Output the [X, Y] coordinate of the center of the cell containing the given text.  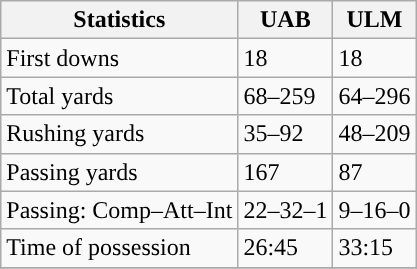
87 [374, 172]
22–32–1 [286, 210]
UAB [286, 20]
35–92 [286, 134]
Passing yards [120, 172]
Total yards [120, 96]
Rushing yards [120, 134]
33:15 [374, 248]
48–209 [374, 134]
Passing: Comp–Att–Int [120, 210]
26:45 [286, 248]
68–259 [286, 96]
167 [286, 172]
9–16–0 [374, 210]
First downs [120, 58]
Statistics [120, 20]
64–296 [374, 96]
ULM [374, 20]
Time of possession [120, 248]
